Return the (x, y) coordinate for the center point of the cell that contains the specified text.  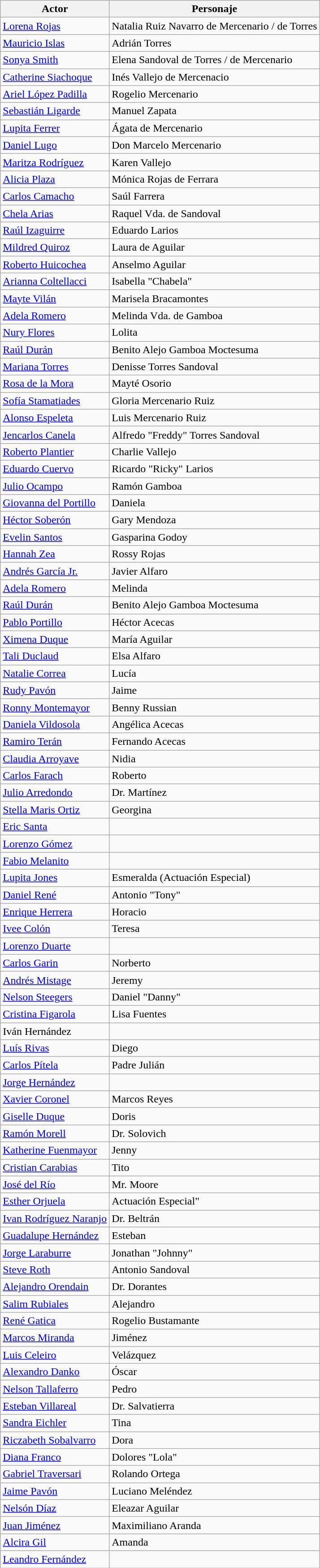
Nelsón Díaz (55, 1508)
Rosa de la Mora (55, 384)
Pedro (214, 1389)
Jiménez (214, 1338)
Andrés García Jr. (55, 571)
Ivan Rodríguez Naranjo (55, 1218)
Fernando Acecas (214, 741)
Riczabeth Sobalvarro (55, 1440)
René Gatica (55, 1321)
Jenny (214, 1150)
Denisse Torres Sandoval (214, 367)
Actor (55, 9)
Luciano Meléndez (214, 1491)
Esteban (214, 1235)
Carlos Farach (55, 776)
Diego (214, 1048)
Lupita Ferrer (55, 128)
Sandra Eichler (55, 1423)
Nelson Tallaferro (55, 1389)
Evelin Santos (55, 537)
Nury Flores (55, 333)
Lorenzo Duarte (55, 946)
Jaime (214, 690)
Marcos Reyes (214, 1099)
Enrique Herrera (55, 912)
María Aguilar (214, 639)
Diana Franco (55, 1457)
Benny Russian (214, 707)
Karen Vallejo (214, 162)
Melinda Vda. de Gamboa (214, 316)
Chela Arias (55, 214)
Catherine Siachoque (55, 77)
Steve Roth (55, 1269)
Mr. Moore (214, 1184)
Rossy Rojas (214, 554)
Isabella "Chabela" (214, 282)
Alcira Gil (55, 1542)
Giselle Duque (55, 1116)
Raquel Vda. de Sandoval (214, 214)
Elena Sandoval de Torres / de Mercenario (214, 60)
Roberto Plantier (55, 452)
Jencarlos Canela (55, 435)
Alejandro Orendain (55, 1286)
Daniel "Danny" (214, 997)
Daniel Lugo (55, 145)
Rudy Pavón (55, 690)
Dolores "Lola" (214, 1457)
Daniela Vildosola (55, 724)
Rogelio Mercenario (214, 94)
Charlie Vallejo (214, 452)
Arianna Coltellacci (55, 282)
Gasparina Godoy (214, 537)
Lorenzo Gómez (55, 844)
Angélica Acecas (214, 724)
Óscar (214, 1372)
Pablo Portillo (55, 622)
Raúl Izaguirre (55, 231)
Tito (214, 1167)
Norberto (214, 963)
Mónica Rojas de Ferrara (214, 179)
Dora (214, 1440)
Eduardo Cuervo (55, 469)
Daniela (214, 503)
Javier Alfaro (214, 571)
Eduardo Larios (214, 231)
Antonio Sandoval (214, 1269)
Cristian Carabias (55, 1167)
Dr. Solovich (214, 1133)
Fabio Melanito (55, 861)
Katherine Fuenmayor (55, 1150)
Luis Celeiro (55, 1355)
Lucía (214, 673)
Héctor Acecas (214, 622)
Maritza Rodríguez (55, 162)
Luís Rivas (55, 1048)
Don Marcelo Mercenario (214, 145)
Stella Maris Ortiz (55, 810)
Tali Duclaud (55, 656)
Roberto (214, 776)
Dr. Martínez (214, 793)
Jeremy (214, 980)
Marcos Miranda (55, 1338)
Hannah Zea (55, 554)
Cristina Figarola (55, 1014)
Alicia Plaza (55, 179)
Velázquez (214, 1355)
Melinda (214, 588)
Alexandro Danko (55, 1372)
Antonio "Tony" (214, 895)
Horacio (214, 912)
Teresa (214, 929)
Ariel López Padilla (55, 94)
Xavier Coronel (55, 1099)
Tina (214, 1423)
Gloria Mercenario Ruiz (214, 401)
Adrián Torres (214, 43)
Ivee Colón (55, 929)
Mariana Torres (55, 367)
Mildred Quiroz (55, 248)
Esther Orjuela (55, 1201)
Jaime Pavón (55, 1491)
Sonya Smith (55, 60)
Ramón Gamboa (214, 486)
Eric Santa (55, 827)
Actuación Especial" (214, 1201)
Daniel René (55, 895)
Jorge Laraburre (55, 1252)
Elsa Alfaro (214, 656)
José del Río (55, 1184)
Alfredo "Freddy" Torres Sandoval (214, 435)
Georgina (214, 810)
Personaje (214, 9)
Mayte Vilán (55, 299)
Ramiro Terán (55, 741)
Dr. Beltrán (214, 1218)
Nidia (214, 759)
Gary Mendoza (214, 520)
Carlos Camacho (55, 196)
Rolando Ortega (214, 1474)
Padre Julián (214, 1065)
Jorge Hernández (55, 1082)
Lisa Fuentes (214, 1014)
Amanda (214, 1542)
Lolita (214, 333)
Alonso Espeleta (55, 418)
Natalia Ruiz Navarro de Mercenario / de Torres (214, 26)
Sebastián Ligarde (55, 111)
Manuel Zapata (214, 111)
Lupita Jones (55, 878)
Carlos Pítela (55, 1065)
Laura de Aguilar (214, 248)
Esteban Villareal (55, 1406)
Dr. Salvatierra (214, 1406)
Inés Vallejo de Mercenacio (214, 77)
Iván Hernández (55, 1031)
Esmeralda (Actuación Especial) (214, 878)
Sofía Stamatiades (55, 401)
Héctor Soberón (55, 520)
Ximena Duque (55, 639)
Ágata de Mercenario (214, 128)
Marisela Bracamontes (214, 299)
Luis Mercenario Ruiz (214, 418)
Jonathan "Johnny" (214, 1252)
Ronny Montemayor (55, 707)
Lorena Rojas (55, 26)
Julio Ocampo (55, 486)
Roberto Huicochea (55, 265)
Natalie Correa (55, 673)
Julio Arredondo (55, 793)
Ricardo "Ricky" Larios (214, 469)
Rogelio Bustamante (214, 1321)
Guadalupe Hernández (55, 1235)
Salim Rubiales (55, 1304)
Mayté Osorio (214, 384)
Nelson Steegers (55, 997)
Juan Jiménez (55, 1525)
Eleazar Aguilar (214, 1508)
Giovanna del Portillo (55, 503)
Ramón Morell (55, 1133)
Alejandro (214, 1304)
Andrés Mistage (55, 980)
Claudia Arroyave (55, 759)
Gabriel Traversari (55, 1474)
Leandro Fernández (55, 1559)
Mauricio Islas (55, 43)
Carlos Garin (55, 963)
Anselmo Aguilar (214, 265)
Saúl Farrera (214, 196)
Maximiliano Aranda (214, 1525)
Dr. Dorantes (214, 1286)
Doris (214, 1116)
